From the cell containing the given text, extract its center point as [X, Y] coordinate. 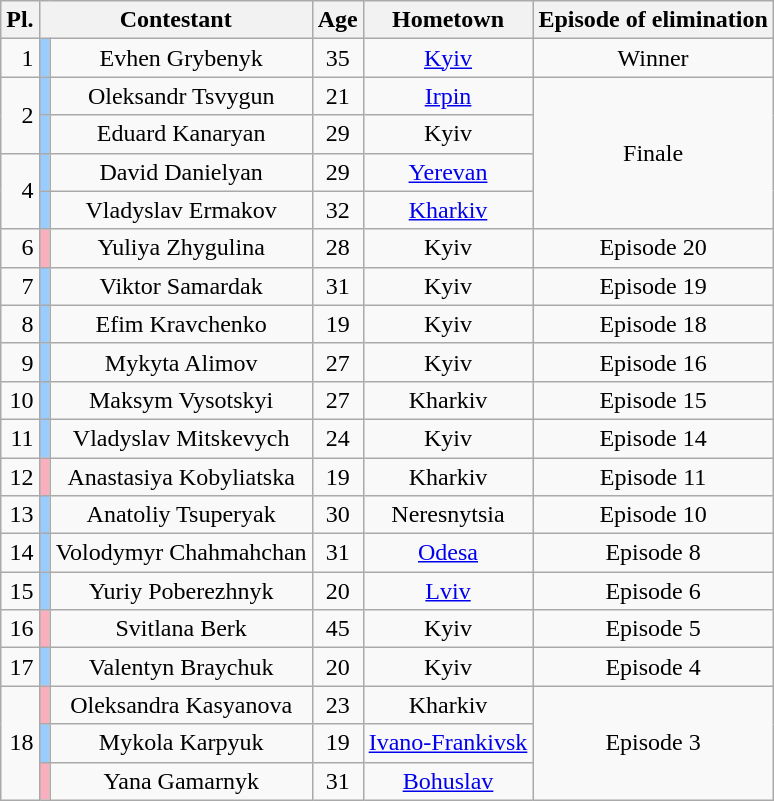
Anatoliy Tsuperyak [181, 515]
Episode 3 [653, 743]
16 [20, 629]
Winner [653, 58]
Svitlana Berk [181, 629]
24 [338, 438]
10 [20, 400]
Ivano-Frankivsk [448, 743]
Episode 16 [653, 362]
7 [20, 286]
30 [338, 515]
Mykola Karpyuk [181, 743]
32 [338, 210]
Bohuslav [448, 781]
15 [20, 591]
Volodymyr Chahmahchan [181, 553]
Yuriy Poberezhnyk [181, 591]
Episode 19 [653, 286]
21 [338, 96]
Viktor Samardak [181, 286]
14 [20, 553]
17 [20, 667]
Episode 11 [653, 477]
Oleksandra Kasyanova [181, 705]
Anastasiya Kobyliatska [181, 477]
Finale [653, 153]
Hometown [448, 20]
Episode 8 [653, 553]
David Danielyan [181, 172]
Vladyslav Mitskevych [181, 438]
Irpin [448, 96]
1 [20, 58]
Yuliya Zhygulina [181, 248]
45 [338, 629]
6 [20, 248]
Mykyta Alimov [181, 362]
35 [338, 58]
Evhen Grybenyk [181, 58]
13 [20, 515]
Yerevan [448, 172]
Episode 6 [653, 591]
Episode of elimination [653, 20]
Neresnytsia [448, 515]
Valentyn Braychuk [181, 667]
Contestant [176, 20]
Efim Kravchenko [181, 324]
18 [20, 743]
Oleksandr Tsvygun [181, 96]
Yana Gamarnyk [181, 781]
28 [338, 248]
Odesa [448, 553]
Episode 14 [653, 438]
8 [20, 324]
Episode 20 [653, 248]
Episode 4 [653, 667]
Episode 5 [653, 629]
11 [20, 438]
Vladyslav Ermakov [181, 210]
Maksym Vysotskyi [181, 400]
Age [338, 20]
4 [20, 191]
Episode 10 [653, 515]
Eduard Kanaryan [181, 134]
23 [338, 705]
Episode 15 [653, 400]
Pl. [20, 20]
9 [20, 362]
2 [20, 115]
Lviv [448, 591]
Episode 18 [653, 324]
12 [20, 477]
